Locate the cell with the specified text and output its [X, Y] center coordinate. 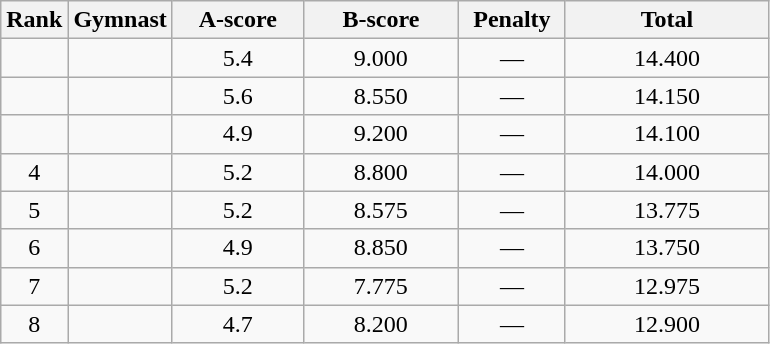
9.200 [380, 134]
8.550 [380, 96]
7 [34, 286]
12.975 [666, 286]
14.400 [666, 58]
12.900 [666, 324]
8.200 [380, 324]
7.775 [380, 286]
13.775 [666, 210]
Total [666, 20]
B-score [380, 20]
8 [34, 324]
8.800 [380, 172]
Rank [34, 20]
5.6 [238, 96]
13.750 [666, 248]
4.7 [238, 324]
A-score [238, 20]
5 [34, 210]
Penalty [512, 20]
8.575 [380, 210]
14.000 [666, 172]
8.850 [380, 248]
14.100 [666, 134]
9.000 [380, 58]
4 [34, 172]
14.150 [666, 96]
Gymnast [120, 20]
5.4 [238, 58]
6 [34, 248]
